Extract the (X, Y) coordinate from the center of the cell holding the provided text.  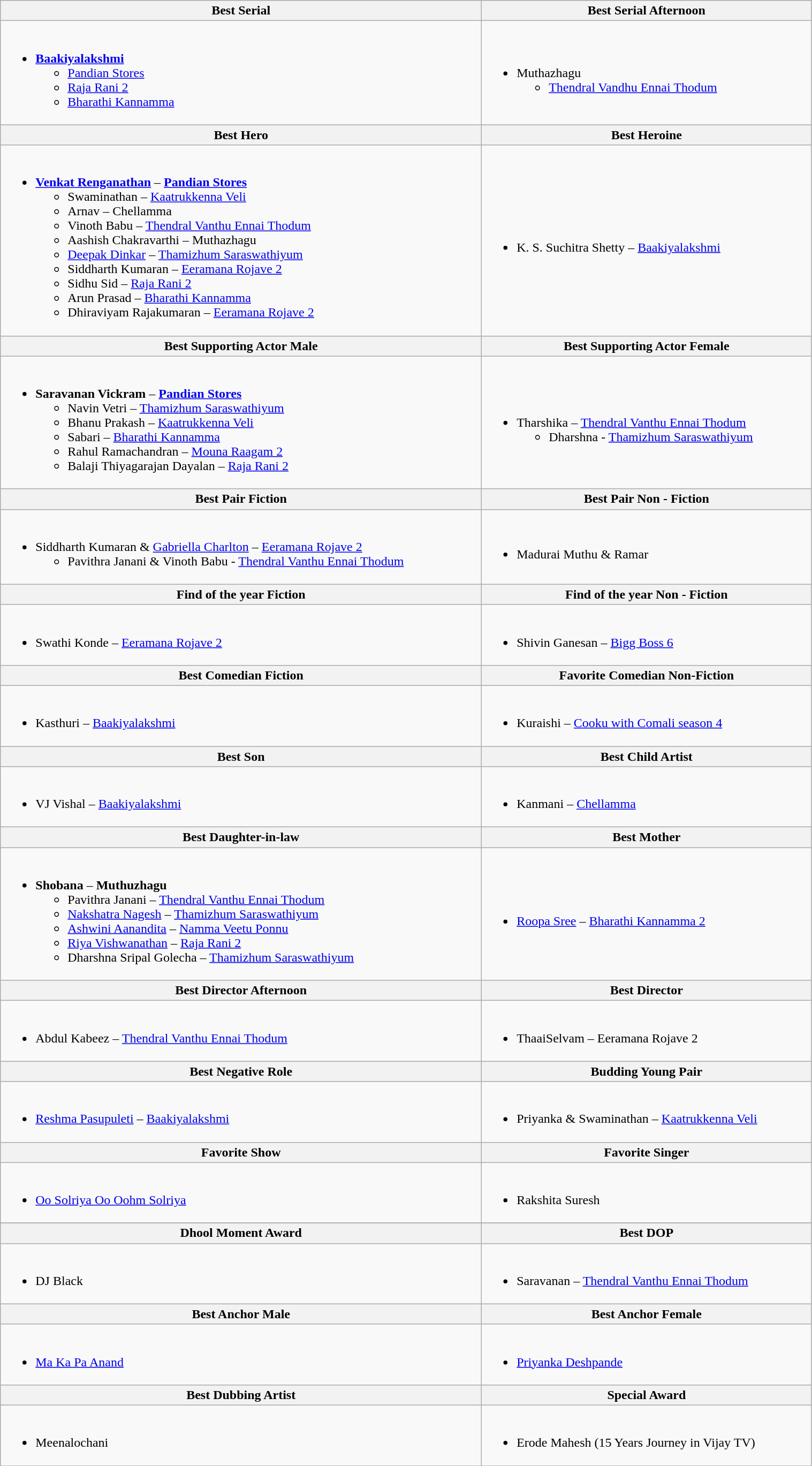
K. S. Suchitra Shetty – Baakiyalakshmi (647, 240)
Shivin Ganesan – Bigg Boss 6 (647, 635)
Kanmani – Chellamma (647, 797)
Best Pair Non - Fiction (647, 499)
Kasthuri – Baakiyalakshmi (241, 715)
Ma Ka Pa Anand (241, 1355)
Best Dubbing Artist (241, 1395)
Swathi Konde – Eeramana Rojave 2 (241, 635)
Best Serial (241, 11)
Best Negative Role (241, 1071)
Meenalochani (241, 1435)
Best Supporting Actor Male (241, 346)
Best Comedian Fiction (241, 675)
BaakiyalakshmiPandian StoresRaja Rani 2Bharathi Kannamma (241, 73)
Best Pair Fiction (241, 499)
Reshma Pasupuleti – Baakiyalakshmi (241, 1112)
Madurai Muthu & Ramar (647, 547)
Best Anchor Male (241, 1314)
Find of the year Non - Fiction (647, 594)
Favorite Comedian Non-Fiction (647, 675)
Best Child Artist (647, 757)
Favorite Show (241, 1152)
Dhool Moment Award (241, 1233)
Best Anchor Female (647, 1314)
Best Hero (241, 135)
Special Award (647, 1395)
Best Mother (647, 837)
Best Serial Afternoon (647, 11)
Find of the year Fiction (241, 594)
Best Heroine (647, 135)
Best Director Afternoon (241, 991)
Siddharth Kumaran & Gabriella Charlton – Eeramana Rojave 2Pavithra Janani & Vinoth Babu - Thendral Vanthu Ennai Thodum (241, 547)
Priyanka & Swaminathan – Kaatrukkenna Veli (647, 1112)
Best Son (241, 757)
Best Director (647, 991)
Favorite Singer (647, 1152)
VJ Vishal – Baakiyalakshmi (241, 797)
DJ Black (241, 1273)
Best DOP (647, 1233)
Priyanka Deshpande (647, 1355)
Erode Mahesh (15 Years Journey in Vijay TV) (647, 1435)
Kuraishi – Cooku with Comali season 4 (647, 715)
Best Daughter-in-law (241, 837)
MuthazhaguThendral Vandhu Ennai Thodum (647, 73)
Rakshita Suresh (647, 1193)
Saravanan – Thendral Vanthu Ennai Thodum (647, 1273)
Roopa Sree – Bharathi Kannamma 2 (647, 914)
Tharshika – Thendral Vanthu Ennai ThodumDharshna - Thamizhum Saraswathiyum (647, 422)
Oo Solriya Oo Oohm Solriya (241, 1193)
Abdul Kabeez – Thendral Vanthu Ennai Thodum (241, 1031)
ThaaiSelvam – Eeramana Rojave 2 (647, 1031)
Best Supporting Actor Female (647, 346)
Budding Young Pair (647, 1071)
